Return [x, y] of the center of cell containing provided text 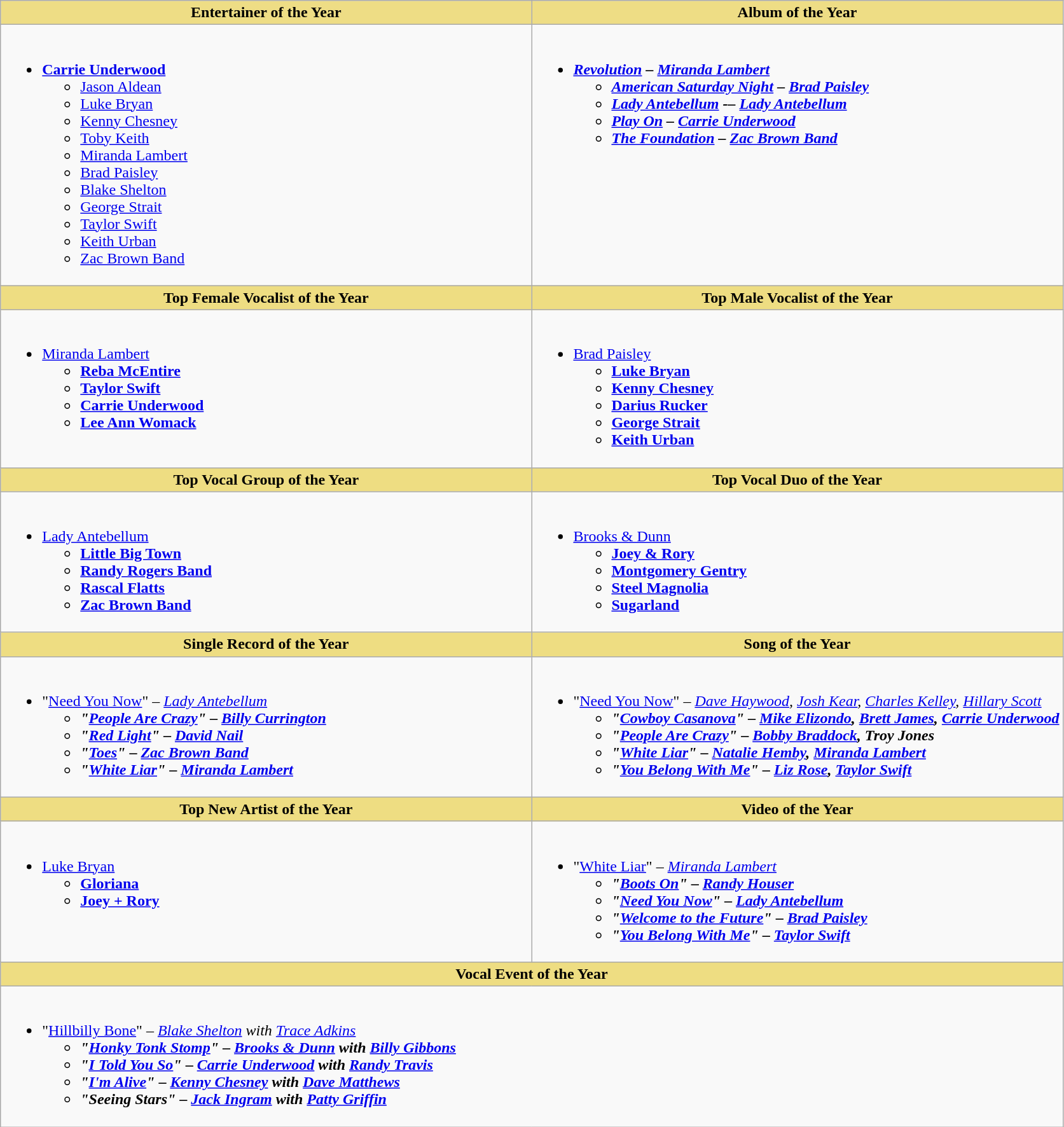
Top Vocal Duo of the Year [798, 480]
Vocal Event of the Year [532, 974]
"Need You Now" – Lady Antebellum"People Are Crazy" – Billy Currington"Red Light" – David Nail"Toes" – Zac Brown Band"White Liar" – Miranda Lambert [266, 726]
Brad PaisleyLuke BryanKenny ChesneyDarius RuckerGeorge StraitKeith Urban [798, 389]
Luke BryanGlorianaJoey + Rory [266, 892]
Entertainer of the Year [266, 13]
Miranda LambertReba McEntireTaylor SwiftCarrie UnderwoodLee Ann Womack [266, 389]
Song of the Year [798, 644]
Album of the Year [798, 13]
Brooks & DunnJoey & RoryMontgomery GentrySteel MagnoliaSugarland [798, 562]
Top Female Vocalist of the Year [266, 298]
Top Vocal Group of the Year [266, 480]
Top New Artist of the Year [266, 809]
Single Record of the Year [266, 644]
Lady AntebellumLittle Big TownRandy Rogers BandRascal FlattsZac Brown Band [266, 562]
Video of the Year [798, 809]
Top Male Vocalist of the Year [798, 298]
